Find where the given text appears and provide that cell's center as [X, Y] coordinate. 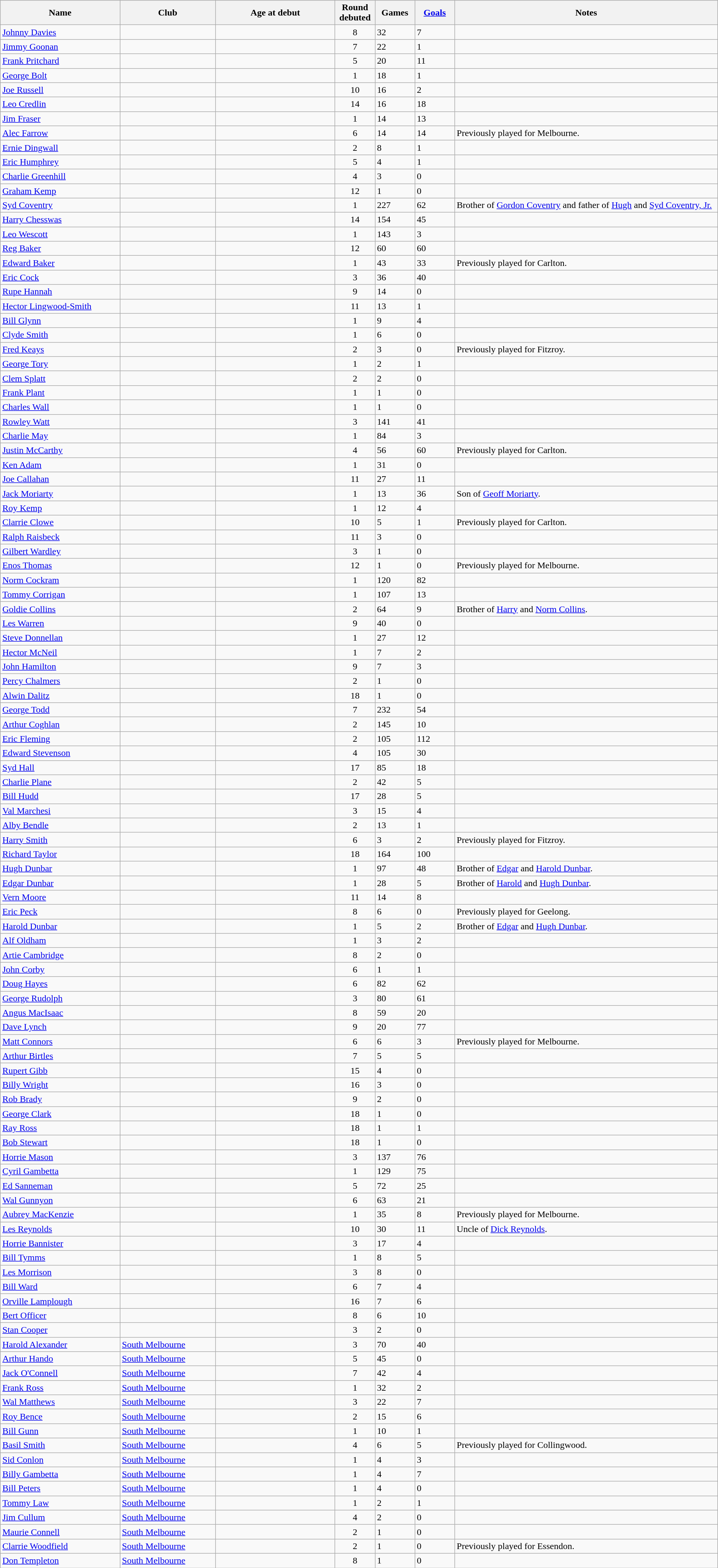
54 [435, 710]
75 [435, 1171]
Tommy Law [60, 1503]
Alec Farrow [60, 133]
Justin McCarthy [60, 450]
Harry Smith [60, 839]
Bill Tymms [60, 1258]
Eric Peck [60, 912]
Edward Stevenson [60, 753]
100 [435, 854]
41 [435, 422]
John Hamilton [60, 667]
Jimmy Goonan [60, 47]
Brother of Edgar and Hugh Dunbar. [586, 926]
Harold Dunbar [60, 926]
Matt Connors [60, 1041]
143 [395, 234]
Joe Russell [60, 90]
Club [167, 13]
31 [395, 465]
Dave Lynch [60, 1027]
Name [60, 13]
Ed Sanneman [60, 1186]
Tommy Corrigan [60, 594]
Bill Ward [60, 1287]
Jack Moriarty [60, 494]
Charlie May [60, 436]
Bert Officer [60, 1315]
Graham Kemp [60, 191]
John Corby [60, 969]
48 [435, 868]
Hector McNeil [60, 652]
77 [435, 1027]
Gilbert Wardley [60, 551]
Goals [435, 13]
Syd Hall [60, 768]
84 [395, 436]
137 [395, 1157]
Billy Gambetta [60, 1474]
Vern Moore [60, 897]
64 [395, 609]
35 [395, 1215]
Les Reynolds [60, 1229]
Joe Callahan [60, 479]
43 [395, 263]
Leo Wescott [60, 234]
Val Marchesi [60, 811]
Horrie Mason [60, 1157]
George Tory [60, 364]
Clarrie Clowe [60, 522]
25 [435, 1186]
Edward Baker [60, 263]
Charlie Greenhill [60, 176]
Hugh Dunbar [60, 868]
Bill Gunn [60, 1431]
Games [395, 13]
Brother of Harold and Hugh Dunbar. [586, 883]
Charles Wall [60, 407]
Arthur Hando [60, 1359]
Hector Lingwood-Smith [60, 306]
Eric Humphrey [60, 162]
Maurie Connell [60, 1532]
Ernie Dingwall [60, 147]
Frank Ross [60, 1388]
Horrie Bannister [60, 1243]
Eric Fleming [60, 739]
Previously played for Collingwood. [586, 1445]
Alf Oldham [60, 941]
Alwin Dalitz [60, 696]
107 [395, 594]
227 [395, 205]
Ken Adam [60, 465]
Uncle of Dick Reynolds. [586, 1229]
Jim Cullum [60, 1517]
Arthur Coghlan [60, 724]
Enos Thomas [60, 566]
Leo Credlin [60, 104]
Reg Baker [60, 249]
Norm Cockram [60, 580]
Richard Taylor [60, 854]
Cyril Gambetta [60, 1171]
Notes [586, 13]
Frank Pritchard [60, 61]
21 [435, 1200]
129 [395, 1171]
61 [435, 998]
Don Templeton [60, 1560]
Harry Chesswas [60, 220]
Brother of Gordon Coventry and father of Hugh and Syd Coventry, Jr. [586, 205]
56 [395, 450]
Roy Kemp [60, 508]
Previously played for Geelong. [586, 912]
Angus MacIsaac [60, 1013]
59 [395, 1013]
141 [395, 422]
Alby Bendle [60, 825]
Bill Peters [60, 1488]
Harold Alexander [60, 1344]
Clyde Smith [60, 335]
Frank Plant [60, 392]
George Clark [60, 1113]
70 [395, 1344]
112 [435, 739]
76 [435, 1157]
Doug Hayes [60, 984]
Previously played for Essendon. [586, 1546]
Fred Keays [60, 349]
Eric Cock [60, 277]
Orville Lamplough [60, 1301]
Syd Coventry [60, 205]
232 [395, 710]
Age at debut [275, 13]
Steve Donnellan [60, 638]
Charlie Plane [60, 782]
Percy Chalmers [60, 681]
Bill Hudd [60, 796]
Wal Gunnyon [60, 1200]
72 [395, 1186]
George Bolt [60, 75]
Goldie Collins [60, 609]
Artie Cambridge [60, 955]
Round debuted [355, 13]
Jim Fraser [60, 119]
George Rudolph [60, 998]
164 [395, 854]
Arthur Birtles [60, 1056]
Jack O'Connell [60, 1373]
Rupert Gibb [60, 1070]
154 [395, 220]
Billy Wright [60, 1085]
Edgar Dunbar [60, 883]
120 [395, 580]
145 [395, 724]
Brother of Harry and Norm Collins. [586, 609]
Rowley Watt [60, 422]
Bill Glynn [60, 320]
Les Morrison [60, 1272]
85 [395, 768]
Clem Splatt [60, 378]
Ray Ross [60, 1128]
Son of Geoff Moriarty. [586, 494]
George Todd [60, 710]
Sid Conlon [60, 1460]
Rupe Hannah [60, 292]
Brother of Edgar and Harold Dunbar. [586, 868]
Rob Brady [60, 1099]
Wal Matthews [60, 1402]
Bob Stewart [60, 1143]
Roy Bence [60, 1416]
Ralph Raisbeck [60, 537]
63 [395, 1200]
Stan Cooper [60, 1330]
Les Warren [60, 623]
Johnny Davies [60, 32]
Basil Smith [60, 1445]
33 [435, 263]
97 [395, 868]
Aubrey MacKenzie [60, 1215]
80 [395, 998]
Clarrie Woodfield [60, 1546]
